Capture the cell that displays the provided text and extract its (x, y) central coordinate. 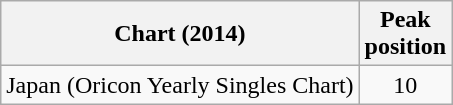
Japan (Oricon Yearly Singles Chart) (180, 85)
10 (405, 85)
Peakposition (405, 34)
Chart (2014) (180, 34)
